For the text-containing cell, return its midpoint in [X, Y] coordinate format. 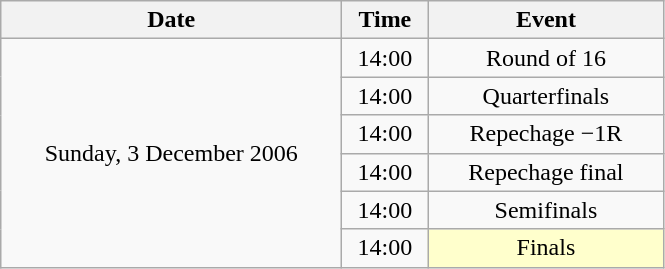
Sunday, 3 December 2006 [172, 153]
Time [385, 20]
Quarterfinals [546, 96]
Date [172, 20]
Semifinals [546, 210]
Finals [546, 248]
Event [546, 20]
Repechage −1R [546, 134]
Round of 16 [546, 58]
Repechage final [546, 172]
